Find where the given text appears and provide that cell's center as [x, y] coordinate. 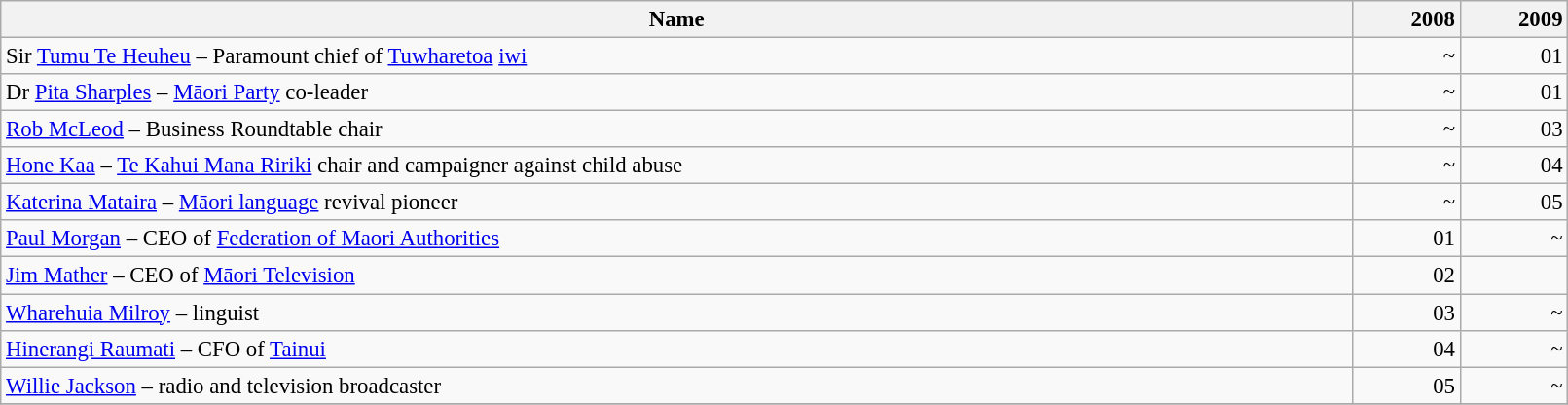
Hone Kaa – Te Kahui Mana Ririki chair and campaigner against child abuse [677, 166]
Hinerangi Raumati – CFO of Tainui [677, 349]
2009 [1514, 19]
Willie Jackson – radio and television broadcaster [677, 386]
Wharehuia Milroy – linguist [677, 313]
Jim Mather – CEO of Māori Television [677, 276]
Paul Morgan – CEO of Federation of Maori Authorities [677, 239]
02 [1407, 276]
Katerina Mataira – Māori language revival pioneer [677, 202]
Dr Pita Sharples – Māori Party co-leader [677, 92]
Rob McLeod – Business Roundtable chair [677, 129]
2008 [1407, 19]
Name [677, 19]
Sir Tumu Te Heuheu – Paramount chief of Tuwharetoa iwi [677, 56]
